Find where the given text appears and provide that cell's center as (x, y) coordinate. 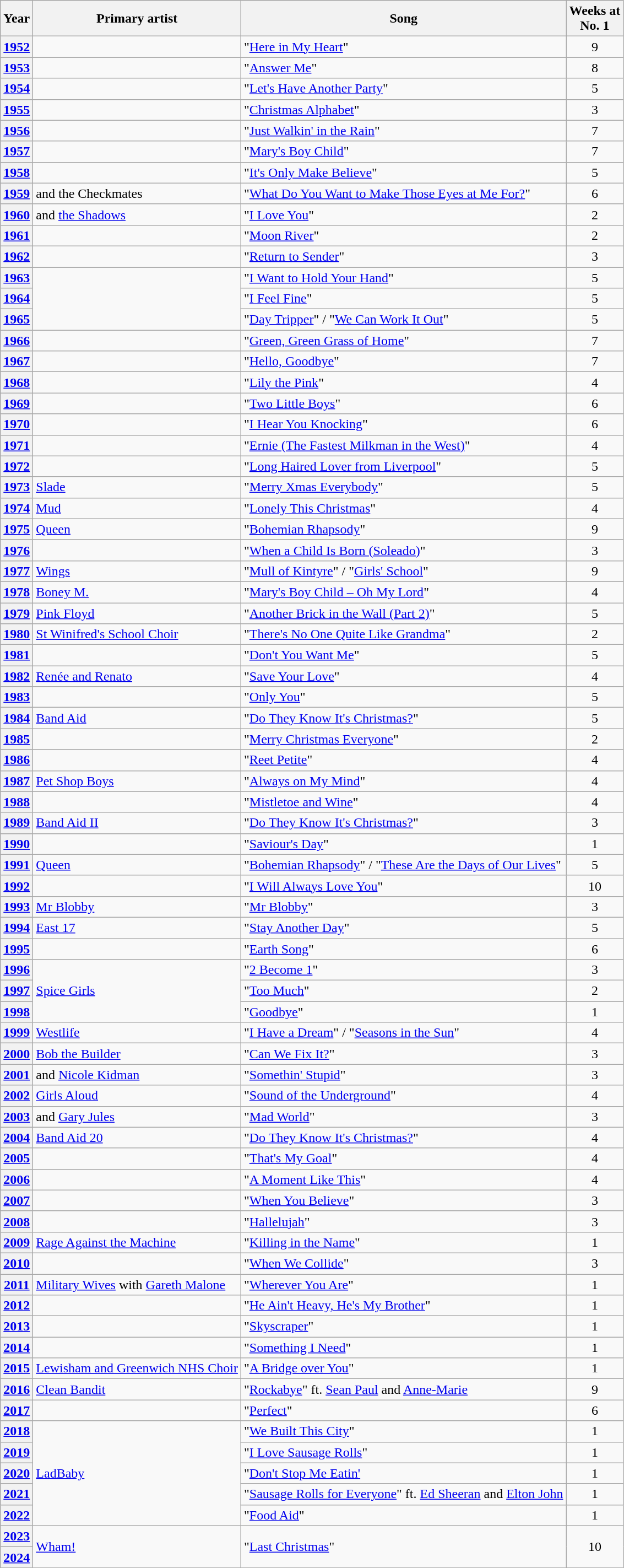
"Lily the Pink" (403, 382)
St Winifred's School Choir (137, 634)
2015 (17, 1368)
"A Moment Like This" (403, 1179)
"Something I Need" (403, 1348)
"Mary's Boy Child" (403, 152)
1979 (17, 613)
1969 (17, 403)
"Last Christmas" (403, 1547)
"Here in My Heart" (403, 47)
1980 (17, 634)
Rage Against the Machine (137, 1242)
1989 (17, 823)
"Let's Have Another Party" (403, 89)
and the Checkmates (137, 193)
"Stay Another Day" (403, 928)
1982 (17, 676)
"There's No One Quite Like Grandma" (403, 634)
"Answer Me" (403, 68)
"Only You" (403, 697)
"Merry Christmas Everyone" (403, 739)
"Another Brick in the Wall (Part 2)" (403, 613)
1956 (17, 131)
2020 (17, 1473)
2001 (17, 1075)
"Mad World" (403, 1117)
"Just Walkin' in the Rain" (403, 131)
"Long Haired Lover from Liverpool" (403, 466)
2009 (17, 1242)
Boney M. (137, 592)
2010 (17, 1263)
"Skyscraper" (403, 1327)
"Sound of the Underground" (403, 1096)
Mud (137, 508)
"Bohemian Rhapsody" (403, 529)
"Day Tripper" / "We Can Work It Out" (403, 320)
"What Do You Want to Make Those Eyes at Me For?" (403, 193)
"Earth Song" (403, 949)
Wham! (137, 1547)
1977 (17, 571)
"He Ain't Heavy, He's My Brother" (403, 1306)
Band Aid (137, 718)
Year (17, 19)
"I Want to Hold Your Hand" (403, 277)
Primary artist (137, 19)
"Christmas Alphabet" (403, 110)
"I Hear You Knocking" (403, 424)
"Too Much" (403, 991)
"Reet Petite" (403, 760)
1968 (17, 382)
1988 (17, 802)
and the Shadows (137, 214)
"Bohemian Rhapsody" / "These Are the Days of Our Lives" (403, 865)
"I Feel Fine" (403, 299)
Clean Bandit (137, 1389)
1996 (17, 970)
1958 (17, 173)
2024 (17, 1557)
1978 (17, 592)
2003 (17, 1117)
1992 (17, 886)
1955 (17, 110)
1957 (17, 152)
Renée and Renato (137, 676)
"Hello, Goodbye" (403, 362)
"Saviour's Day" (403, 844)
East 17 (137, 928)
Weeks atNo. 1 (595, 19)
"Two Little Boys" (403, 403)
2013 (17, 1327)
2021 (17, 1494)
Pet Shop Boys (137, 781)
1999 (17, 1033)
1986 (17, 760)
"Don't You Want Me" (403, 655)
1967 (17, 362)
2002 (17, 1096)
"Can We Fix It?" (403, 1054)
1959 (17, 193)
LadBaby (137, 1473)
"Ernie (The Fastest Milkman in the West)" (403, 445)
"Goodbye" (403, 1012)
1964 (17, 299)
1961 (17, 235)
"Save Your Love" (403, 676)
1952 (17, 47)
1995 (17, 949)
"Mull of Kintyre" / "Girls' School" (403, 571)
Bob the Builder (137, 1054)
2006 (17, 1179)
"Sausage Rolls for Everyone" ft. Ed Sheeran and Elton John (403, 1494)
"I Love You" (403, 214)
Westlife (137, 1033)
Wings (137, 571)
"Somethin' Stupid" (403, 1075)
Slade (137, 487)
"Return to Sender" (403, 256)
"I Love Sausage Rolls" (403, 1452)
1972 (17, 466)
1973 (17, 487)
Mr Blobby (137, 907)
"We Built This City" (403, 1431)
2016 (17, 1389)
"Hallelujah" (403, 1221)
1997 (17, 991)
2007 (17, 1200)
2005 (17, 1159)
"When a Child Is Born (Soleado)" (403, 550)
"When We Collide" (403, 1263)
1991 (17, 865)
2012 (17, 1306)
Girls Aloud (137, 1096)
1960 (17, 214)
2011 (17, 1285)
1971 (17, 445)
1990 (17, 844)
"A Bridge over You" (403, 1368)
"Don't Stop Me Eatin' (403, 1473)
1983 (17, 697)
"Mistletoe and Wine" (403, 802)
Band Aid 20 (137, 1138)
"Mary's Boy Child – Oh My Lord" (403, 592)
2018 (17, 1431)
2014 (17, 1348)
and Nicole Kidman (137, 1075)
"That's My Goal" (403, 1159)
"Mr Blobby" (403, 907)
1970 (17, 424)
1966 (17, 341)
Military Wives with Gareth Malone (137, 1285)
1981 (17, 655)
2008 (17, 1221)
8 (595, 68)
"When You Believe" (403, 1200)
"Moon River" (403, 235)
Band Aid II (137, 823)
"Perfect" (403, 1410)
Lewisham and Greenwich NHS Choir (137, 1368)
1954 (17, 89)
"Merry Xmas Everybody" (403, 487)
"I Have a Dream" / "Seasons in the Sun" (403, 1033)
2023 (17, 1536)
"I Will Always Love You" (403, 886)
2000 (17, 1054)
"Food Aid" (403, 1515)
1975 (17, 529)
and Gary Jules (137, 1117)
2019 (17, 1452)
1974 (17, 508)
1953 (17, 68)
1976 (17, 550)
1963 (17, 277)
1962 (17, 256)
1985 (17, 739)
1984 (17, 718)
"Always on My Mind" (403, 781)
"Rockabye" ft. Sean Paul and Anne-Marie (403, 1389)
2004 (17, 1138)
Pink Floyd (137, 613)
1987 (17, 781)
1994 (17, 928)
Spice Girls (137, 991)
1993 (17, 907)
"Killing in the Name" (403, 1242)
1965 (17, 320)
"Lonely This Christmas" (403, 508)
2017 (17, 1410)
"2 Become 1" (403, 970)
Song (403, 19)
"It's Only Make Believe" (403, 173)
"Wherever You Are" (403, 1285)
1998 (17, 1012)
"Green, Green Grass of Home" (403, 341)
2022 (17, 1515)
